Search for the cell housing the specified text and yield its [x, y] center coordinate. 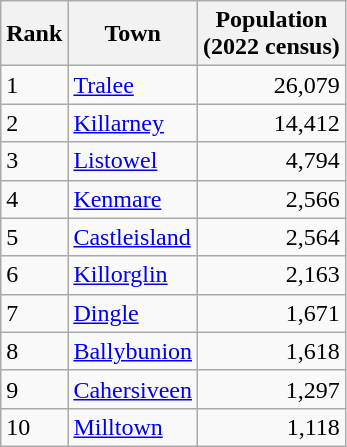
1,671 [272, 313]
Castleisland [133, 237]
Killarney [133, 123]
4 [34, 199]
2 [34, 123]
Population(2022 census) [272, 34]
26,079 [272, 85]
1 [34, 85]
Cahersiveen [133, 389]
2,566 [272, 199]
14,412 [272, 123]
Rank [34, 34]
Kenmare [133, 199]
9 [34, 389]
Town [133, 34]
1,618 [272, 351]
Milltown [133, 427]
2,163 [272, 275]
1,297 [272, 389]
Tralee [133, 85]
2,564 [272, 237]
6 [34, 275]
Dingle [133, 313]
7 [34, 313]
Listowel [133, 161]
3 [34, 161]
10 [34, 427]
1,118 [272, 427]
Ballybunion [133, 351]
4,794 [272, 161]
8 [34, 351]
5 [34, 237]
Killorglin [133, 275]
